Identify which cell holds the provided text, then report its [X, Y] central coordinate. 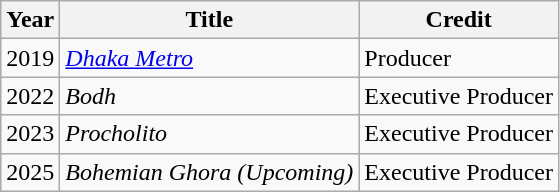
2019 [30, 58]
2025 [30, 172]
Procholito [210, 134]
Credit [459, 20]
Producer [459, 58]
Title [210, 20]
Year [30, 20]
Bohemian Ghora (Upcoming) [210, 172]
2023 [30, 134]
Bodh [210, 96]
Dhaka Metro [210, 58]
2022 [30, 96]
